Search for the cell housing the specified text and yield its (x, y) center coordinate. 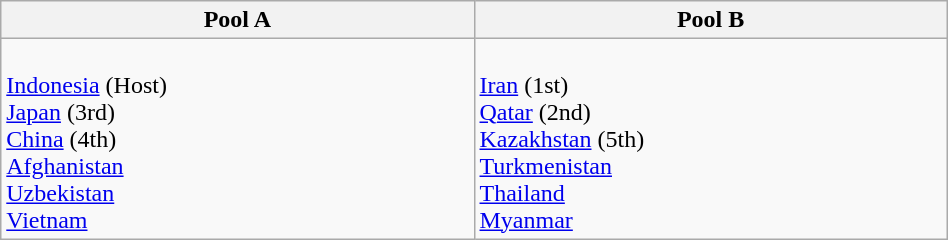
Pool B (710, 20)
Pool A (238, 20)
Iran (1st) Qatar (2nd) Kazakhstan (5th) Turkmenistan Thailand Myanmar (710, 139)
Indonesia (Host) Japan (3rd) China (4th) Afghanistan Uzbekistan Vietnam (238, 139)
